For the text-containing cell, return its midpoint in [X, Y] coordinate format. 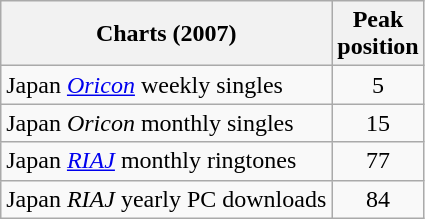
84 [378, 199]
Peakposition [378, 34]
77 [378, 161]
Japan Oricon weekly singles [166, 85]
Japan RIAJ monthly ringtones [166, 161]
5 [378, 85]
15 [378, 123]
Japan Oricon monthly singles [166, 123]
Charts (2007) [166, 34]
Japan RIAJ yearly PC downloads [166, 199]
